Scan for the cell matching the given text and deliver its [X, Y] coordinate at center. 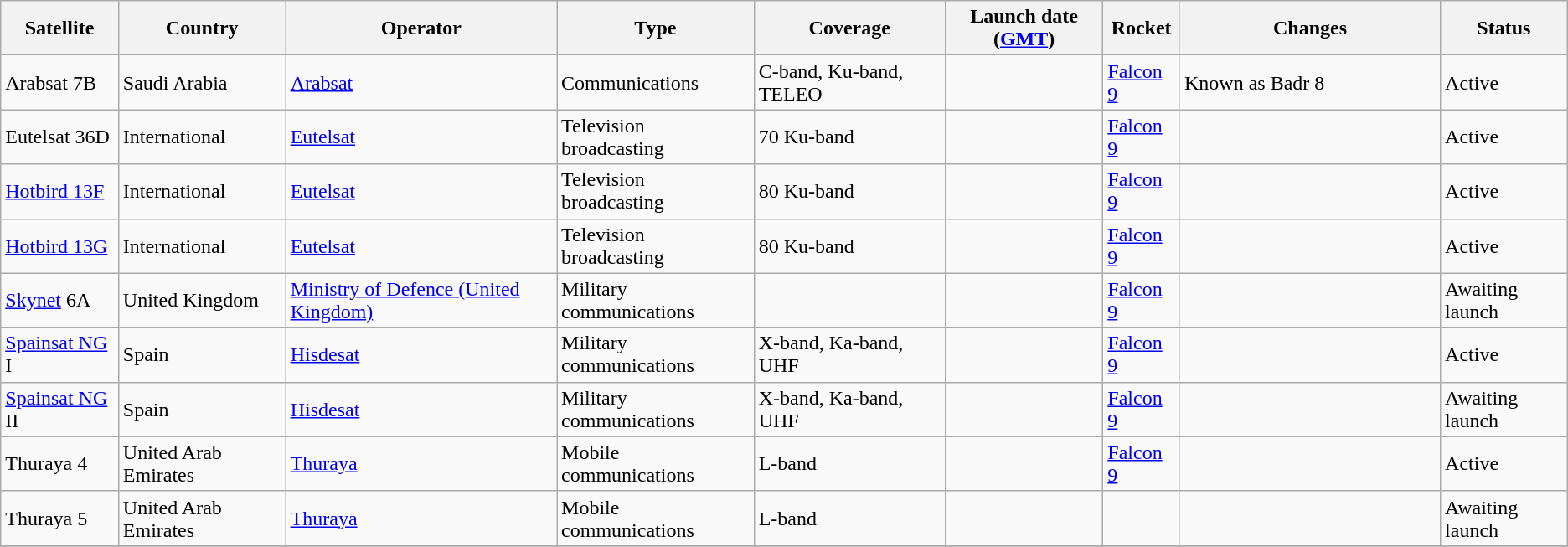
Thuraya 5 [60, 518]
Hotbird 13F [60, 191]
Type [656, 28]
Operator [420, 28]
Changes [1310, 28]
C-band, Ku-band, TELEO [849, 82]
Satellite [60, 28]
70 Ku-band [849, 137]
Spainsat NG II [60, 409]
Launch date (GMT) [1024, 28]
Skynet 6A [60, 300]
Rocket [1142, 28]
Ministry of Defence (United Kingdom) [420, 300]
Thuraya 4 [60, 464]
Communications [656, 82]
Eutelsat 36D [60, 137]
United Kingdom [202, 300]
Status [1504, 28]
Hotbird 13G [60, 246]
Saudi Arabia [202, 82]
Spainsat NG I [60, 355]
Arabsat [420, 82]
Arabsat 7B [60, 82]
Known as Badr 8 [1310, 82]
Coverage [849, 28]
Country [202, 28]
